Capture the cell that displays the provided text and extract its [X, Y] central coordinate. 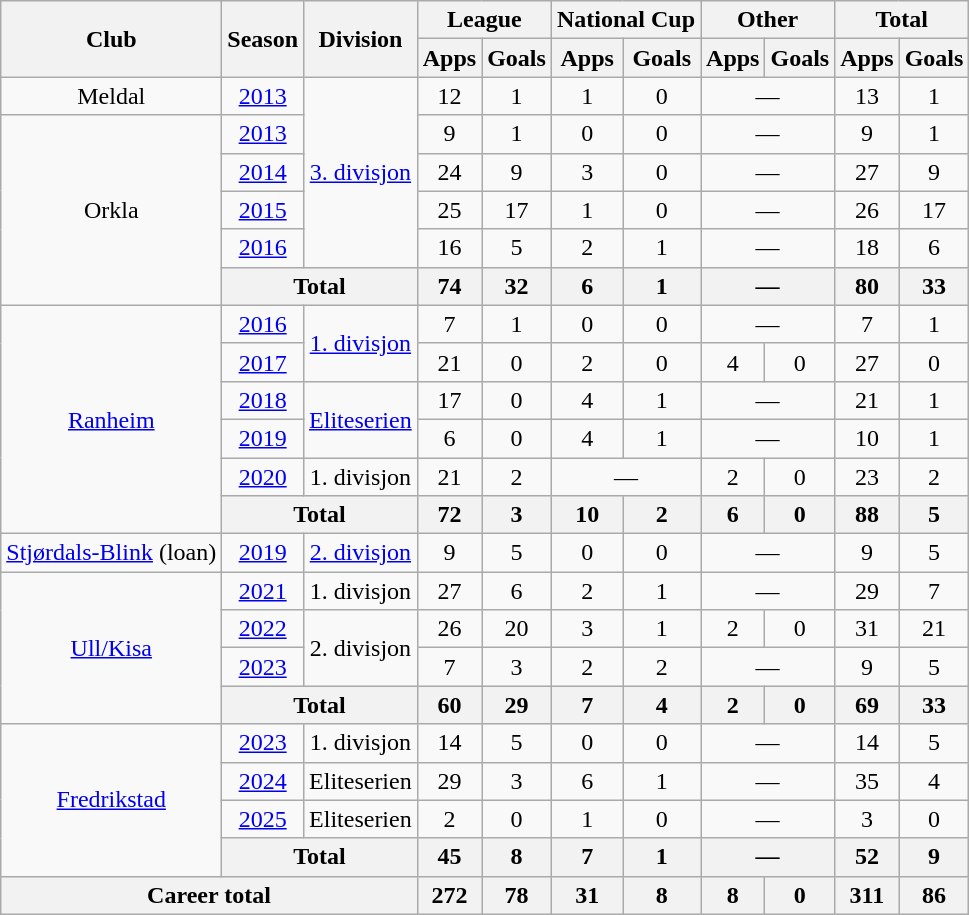
3. divisjon [361, 172]
Stjørdals-Blink (loan) [112, 553]
League [484, 20]
24 [449, 172]
National Cup [626, 20]
72 [449, 515]
2018 [263, 400]
13 [867, 96]
60 [449, 705]
Fredrikstad [112, 800]
Other [768, 20]
2022 [263, 629]
Ull/Kisa [112, 648]
Division [361, 39]
2024 [263, 781]
86 [934, 895]
80 [867, 286]
Meldal [112, 96]
Orkla [112, 210]
2021 [263, 591]
2025 [263, 819]
311 [867, 895]
23 [867, 477]
2015 [263, 210]
16 [449, 248]
Career total [209, 895]
78 [517, 895]
45 [449, 857]
18 [867, 248]
Club [112, 39]
25 [449, 210]
2014 [263, 172]
12 [449, 96]
35 [867, 781]
2020 [263, 477]
52 [867, 857]
32 [517, 286]
20 [517, 629]
Ranheim [112, 419]
88 [867, 515]
272 [449, 895]
Season [263, 39]
74 [449, 286]
69 [867, 705]
2017 [263, 362]
